From the cell containing the given text, extract its center point as [X, Y] coordinate. 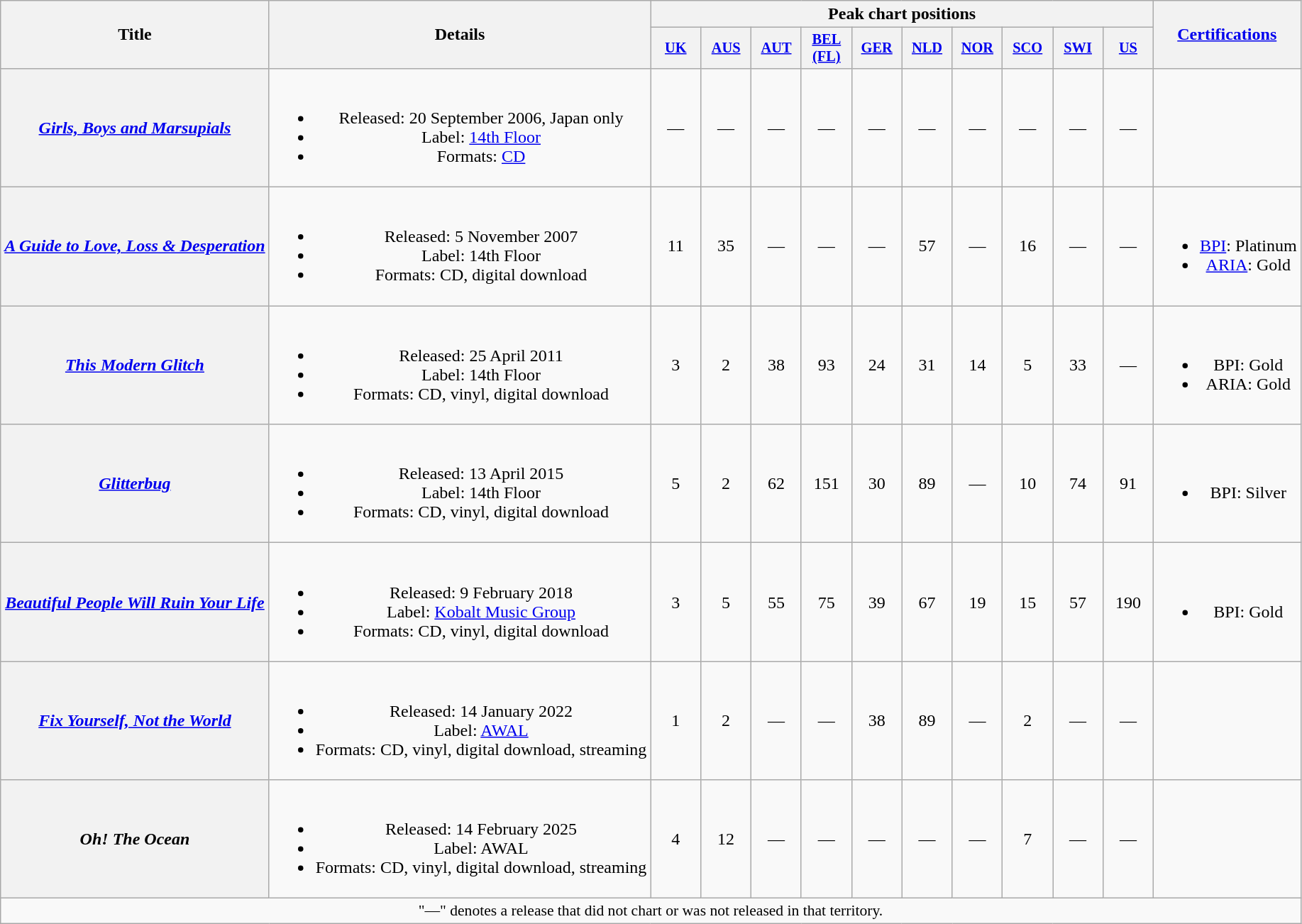
Peak chart positions [903, 14]
16 [1027, 247]
31 [927, 365]
SCO [1027, 48]
55 [776, 602]
GER [877, 48]
BEL(FL) [826, 48]
14 [978, 365]
67 [927, 602]
This Modern Glitch [135, 365]
Title [135, 35]
1 [675, 721]
BPI: PlatinumARIA: Gold [1227, 247]
91 [1128, 484]
Released: 13 April 2015Label: 14th FloorFormats: CD, vinyl, digital download [460, 484]
19 [978, 602]
39 [877, 602]
75 [826, 602]
UK [675, 48]
NOR [978, 48]
30 [877, 484]
33 [1078, 365]
93 [826, 365]
Oh! The Ocean [135, 839]
Girls, Boys and Marsupials [135, 128]
24 [877, 365]
AUT [776, 48]
15 [1027, 602]
Details [460, 35]
4 [675, 839]
151 [826, 484]
Released: 9 February 2018Label: Kobalt Music GroupFormats: CD, vinyl, digital download [460, 602]
Fix Yourself, Not the World [135, 721]
BPI: Gold [1227, 602]
A Guide to Love, Loss & Desperation [135, 247]
SWI [1078, 48]
BPI: Silver [1227, 484]
74 [1078, 484]
10 [1027, 484]
35 [727, 247]
62 [776, 484]
Beautiful People Will Ruin Your Life [135, 602]
Released: 5 November 2007Label: 14th FloorFormats: CD, digital download [460, 247]
"—" denotes a release that did not chart or was not released in that territory. [651, 911]
BPI: GoldARIA: Gold [1227, 365]
7 [1027, 839]
190 [1128, 602]
Glitterbug [135, 484]
AUS [727, 48]
Released: 14 January 2022Label: AWALFormats: CD, vinyl, digital download, streaming [460, 721]
US [1128, 48]
Certifications [1227, 35]
11 [675, 247]
NLD [927, 48]
12 [727, 839]
Released: 25 April 2011Label: 14th FloorFormats: CD, vinyl, digital download [460, 365]
Released: 14 February 2025Label: AWALFormats: CD, vinyl, digital download, streaming [460, 839]
Released: 20 September 2006, Japan onlyLabel: 14th FloorFormats: CD [460, 128]
